For the text-containing cell, return its midpoint in [X, Y] coordinate format. 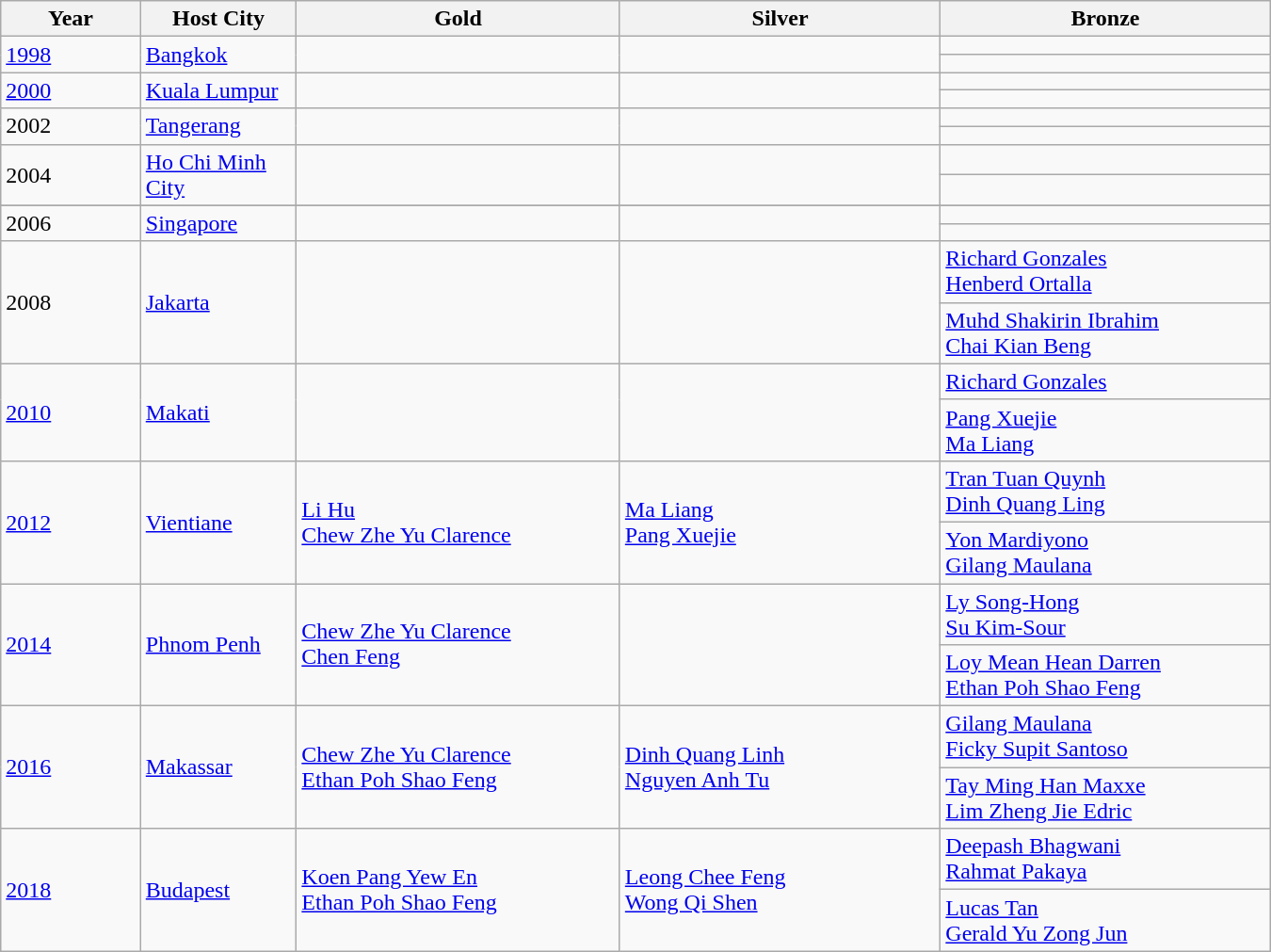
2012 [71, 522]
Chew Zhe Yu Clarence Ethan Poh Shao Feng [459, 767]
Richard Gonzales [1105, 381]
Tay Ming Han Maxxe Lim Zheng Jie Edric [1105, 799]
Koen Pang Yew En Ethan Poh Shao Feng [459, 890]
Vientiane [218, 522]
Gilang Maulana Ficky Supit Santoso [1105, 736]
Makassar [218, 767]
Bangkok [218, 55]
Ho Chi Minh City [218, 175]
Budapest [218, 890]
Jakarta [218, 302]
1998 [71, 55]
Gold [459, 19]
Li Hu Chew Zhe Yu Clarence [459, 522]
Dinh Quang Linh Nguyen Anh Tu [780, 767]
Singapore [218, 223]
Richard Gonzales Henberd Ortalla [1105, 271]
Host City [218, 19]
Kuala Lumpur [218, 90]
Year [71, 19]
Muhd Shakirin Ibrahim Chai Kian Beng [1105, 333]
Pang Xuejie Ma Liang [1105, 429]
Yon Mardiyono Gilang Maulana [1105, 552]
2008 [71, 302]
2018 [71, 890]
Deepash Bhagwani Rahmat Pakaya [1105, 859]
Makati [218, 412]
2004 [71, 175]
Ma Liang Pang Xuejie [780, 522]
Leong Chee Feng Wong Qi Shen [780, 890]
Phnom Penh [218, 645]
2006 [71, 223]
Loy Mean Hean Darren Ethan Poh Shao Feng [1105, 676]
2014 [71, 645]
2002 [71, 126]
Tran Tuan Quynh Dinh Quang Ling [1105, 492]
Chew Zhe Yu Clarence Chen Feng [459, 645]
Lucas Tan Gerald Yu Zong Jun [1105, 921]
Ly Song-Hong Su Kim-Sour [1105, 614]
Tangerang [218, 126]
2010 [71, 412]
2000 [71, 90]
2016 [71, 767]
Silver [780, 19]
Bronze [1105, 19]
